Pinpoint the cell where the given text exists, returning its [x, y] midpoint coordinate. 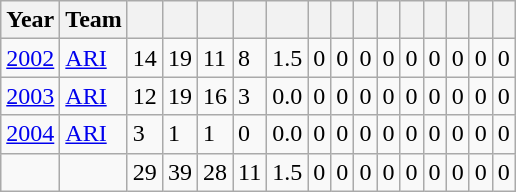
Year [30, 20]
14 [144, 58]
28 [214, 172]
Team [94, 20]
29 [144, 172]
2004 [30, 134]
2002 [30, 58]
12 [144, 96]
39 [180, 172]
16 [214, 96]
8 [250, 58]
2003 [30, 96]
